Find where the given text appears and provide that cell's center as (x, y) coordinate. 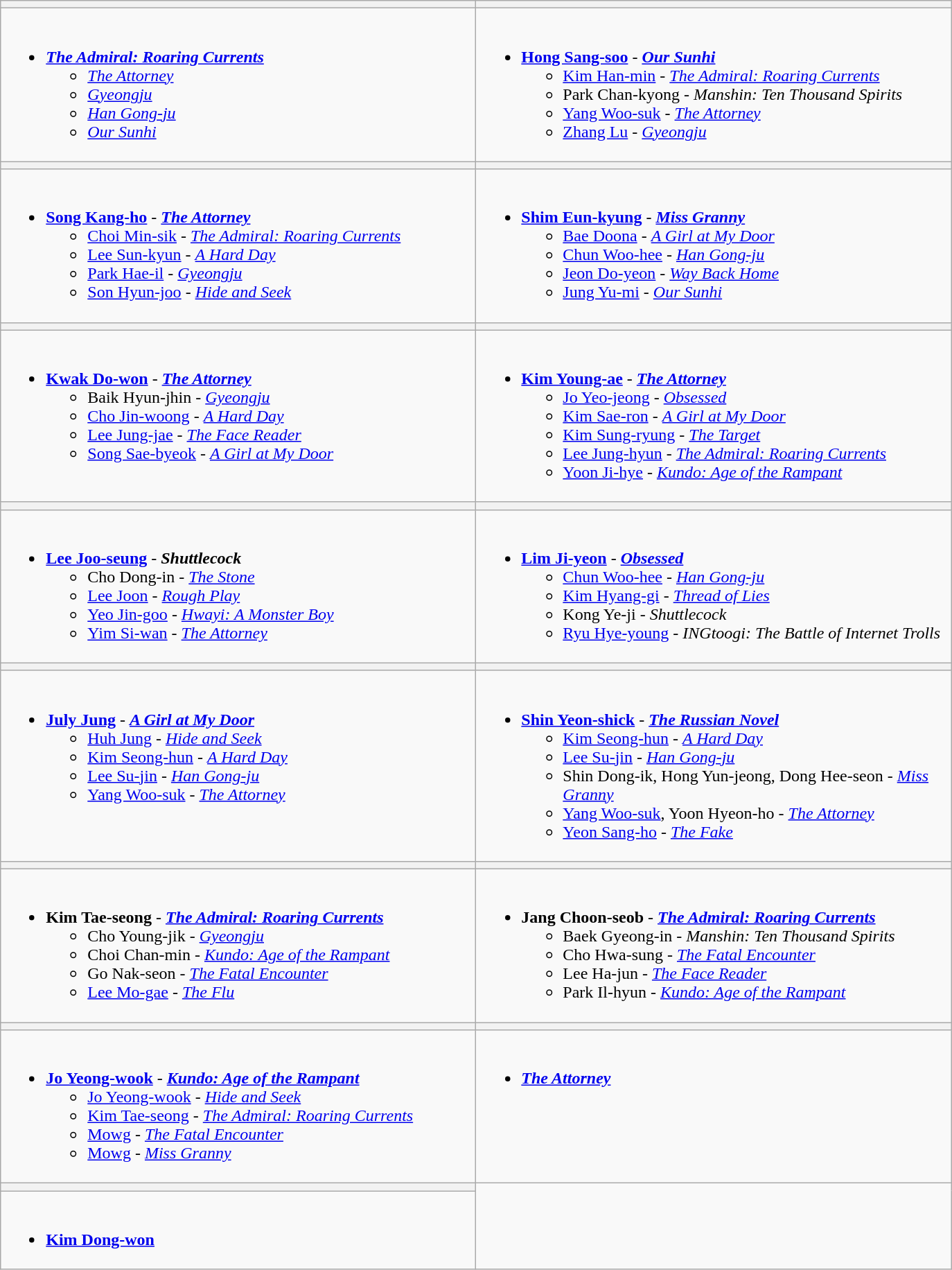
Kwak Do-won - The AttorneyBaik Hyun-jhin - GyeongjuCho Jin-woong - A Hard DayLee Jung-jae - The Face ReaderSong Sae-byeok - A Girl at My Door (238, 416)
Song Kang-ho - The AttorneyChoi Min-sik - The Admiral: Roaring CurrentsLee Sun-kyun - A Hard DayPark Hae-il - GyeongjuSon Hyun-joo - Hide and Seek (238, 245)
Shim Eun-kyung - Miss GrannyBae Doona - A Girl at My DoorChun Woo-hee - Han Gong-juJeon Do-yeon - Way Back HomeJung Yu-mi - Our Sunhi (714, 245)
Kim Dong-won (238, 1230)
The Attorney (714, 1106)
July Jung - A Girl at My DoorHuh Jung - Hide and SeekKim Seong-hun - A Hard DayLee Su-jin - Han Gong-juYang Woo-suk - The Attorney (238, 765)
Lee Joo-seung - ShuttlecockCho Dong-in - The StoneLee Joon - Rough PlayYeo Jin-goo - Hwayi: A Monster BoyYim Si-wan - The Attorney (238, 586)
The Admiral: Roaring CurrentsThe AttorneyGyeongjuHan Gong-juOur Sunhi (238, 85)
